Detect which cell encompasses the target text, then output its [x, y] center coordinate. 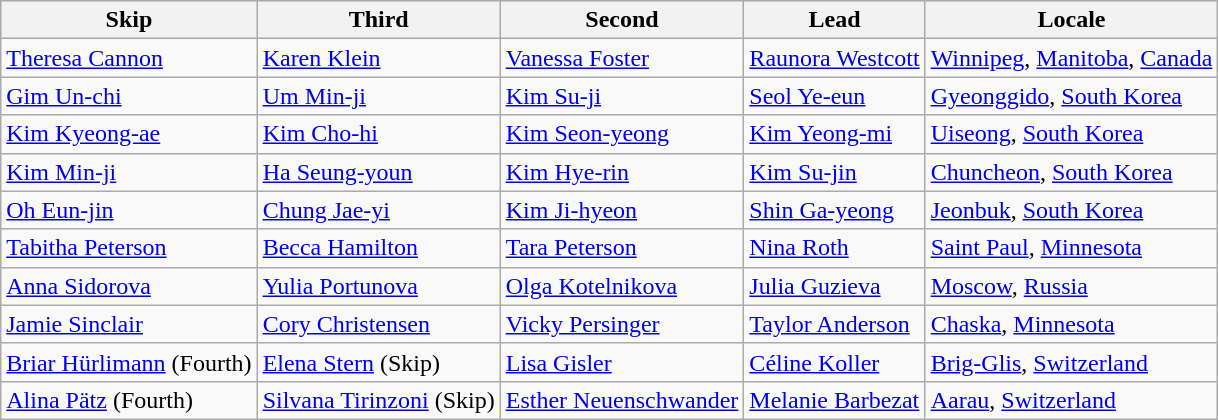
Vanessa Foster [622, 58]
Oh Eun-jin [129, 210]
Kim Ji-hyeon [622, 210]
Julia Guzieva [834, 286]
Kim Hye-rin [622, 172]
Taylor Anderson [834, 324]
Karen Klein [378, 58]
Ha Seung-youn [378, 172]
Shin Ga-yeong [834, 210]
Kim Yeong-mi [834, 134]
Lisa Gisler [622, 362]
Gim Un-chi [129, 96]
Gyeonggido, South Korea [1072, 96]
Third [378, 20]
Alina Pätz (Fourth) [129, 400]
Moscow, Russia [1072, 286]
Melanie Barbezat [834, 400]
Brig-Glis, Switzerland [1072, 362]
Seol Ye-eun [834, 96]
Silvana Tirinzoni (Skip) [378, 400]
Lead [834, 20]
Kim Su-jin [834, 172]
Anna Sidorova [129, 286]
Kim Su-ji [622, 96]
Esther Neuenschwander [622, 400]
Skip [129, 20]
Saint Paul, Minnesota [1072, 248]
Vicky Persinger [622, 324]
Tabitha Peterson [129, 248]
Tara Peterson [622, 248]
Olga Kotelnikova [622, 286]
Theresa Cannon [129, 58]
Chung Jae-yi [378, 210]
Cory Christensen [378, 324]
Briar Hürlimann (Fourth) [129, 362]
Um Min-ji [378, 96]
Elena Stern (Skip) [378, 362]
Chaska, Minnesota [1072, 324]
Kim Kyeong-ae [129, 134]
Aarau, Switzerland [1072, 400]
Nina Roth [834, 248]
Chuncheon, South Korea [1072, 172]
Yulia Portunova [378, 286]
Uiseong, South Korea [1072, 134]
Céline Koller [834, 362]
Kim Seon-yeong [622, 134]
Winnipeg, Manitoba, Canada [1072, 58]
Kim Cho-hi [378, 134]
Becca Hamilton [378, 248]
Jeonbuk, South Korea [1072, 210]
Raunora Westcott [834, 58]
Jamie Sinclair [129, 324]
Locale [1072, 20]
Second [622, 20]
Kim Min-ji [129, 172]
